Pinpoint the cell where the given text exists, returning its (x, y) midpoint coordinate. 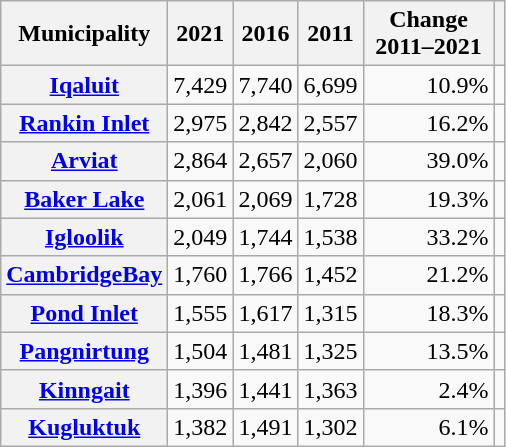
1,382 (200, 427)
2011 (330, 34)
19.3% (428, 199)
6,699 (330, 85)
Municipality (84, 34)
1,315 (330, 313)
1,491 (266, 427)
1,766 (266, 275)
2,061 (200, 199)
2,060 (330, 161)
1,396 (200, 389)
2,975 (200, 123)
16.2% (428, 123)
2016 (266, 34)
1,481 (266, 351)
18.3% (428, 313)
1,504 (200, 351)
2,657 (266, 161)
13.5% (428, 351)
2,864 (200, 161)
1,325 (330, 351)
Kugluktuk (84, 427)
Igloolik (84, 237)
1,744 (266, 237)
1,363 (330, 389)
2.4% (428, 389)
2,842 (266, 123)
21.2% (428, 275)
33.2% (428, 237)
6.1% (428, 427)
1,555 (200, 313)
7,740 (266, 85)
Iqaluit (84, 85)
Pond Inlet (84, 313)
10.9% (428, 85)
2,557 (330, 123)
Baker Lake (84, 199)
1,728 (330, 199)
2,049 (200, 237)
1,538 (330, 237)
2021 (200, 34)
1,617 (266, 313)
Arviat (84, 161)
CambridgeBay (84, 275)
1,441 (266, 389)
Pangnirtung (84, 351)
Kinngait (84, 389)
1,760 (200, 275)
Change2011–2021 (428, 34)
7,429 (200, 85)
Rankin Inlet (84, 123)
1,302 (330, 427)
39.0% (428, 161)
2,069 (266, 199)
1,452 (330, 275)
